Determine the [X, Y] coordinate at the center of the cell enclosing the given text.  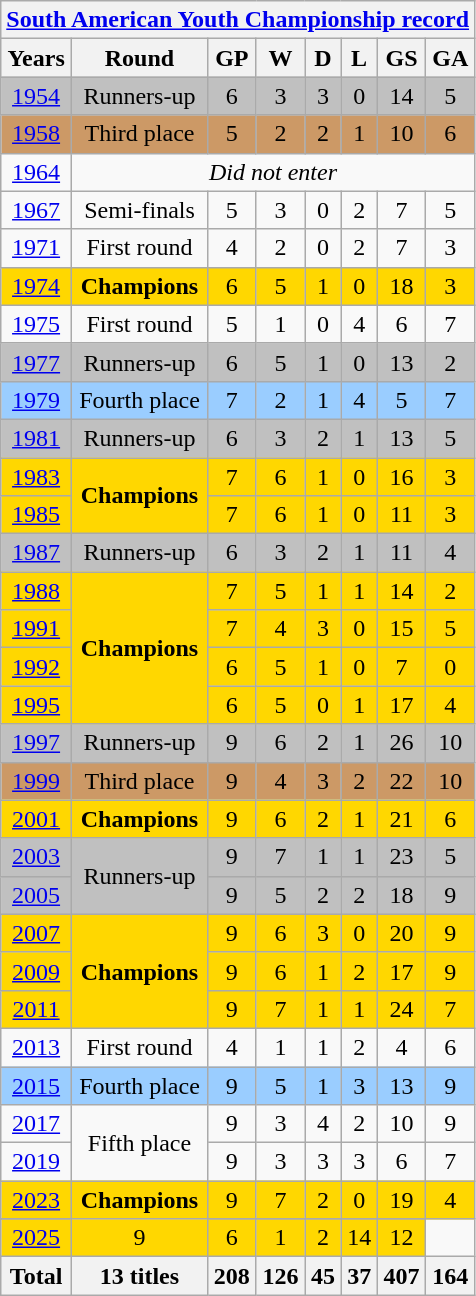
16 [402, 477]
2003 [36, 857]
13 titles [139, 1276]
GP [232, 58]
1995 [36, 705]
1971 [36, 248]
1988 [36, 591]
1985 [36, 515]
15 [402, 629]
2007 [36, 933]
2025 [36, 1238]
1977 [36, 362]
1981 [36, 438]
19 [402, 1200]
45 [323, 1276]
2017 [36, 1124]
37 [359, 1276]
1997 [36, 743]
South American Youth Championship record [238, 20]
2009 [36, 971]
1987 [36, 553]
22 [402, 781]
407 [402, 1276]
1958 [36, 134]
Total [36, 1276]
2019 [36, 1162]
208 [232, 1276]
1999 [36, 781]
23 [402, 857]
2011 [36, 1009]
2015 [36, 1085]
26 [402, 743]
2013 [36, 1047]
1954 [36, 96]
1975 [36, 324]
1991 [36, 629]
L [359, 58]
164 [450, 1276]
20 [402, 933]
1992 [36, 667]
Semi-finals [139, 210]
12 [402, 1238]
24 [402, 1009]
Round [139, 58]
GS [402, 58]
Did not enter [272, 172]
W [280, 58]
1964 [36, 172]
1974 [36, 286]
Years [36, 58]
1967 [36, 210]
126 [280, 1276]
2023 [36, 1200]
21 [402, 819]
1983 [36, 477]
Fifth place [139, 1143]
2005 [36, 895]
GA [450, 58]
2001 [36, 819]
D [323, 58]
1979 [36, 400]
